Pinpoint the cell where the given text exists, returning its [X, Y] midpoint coordinate. 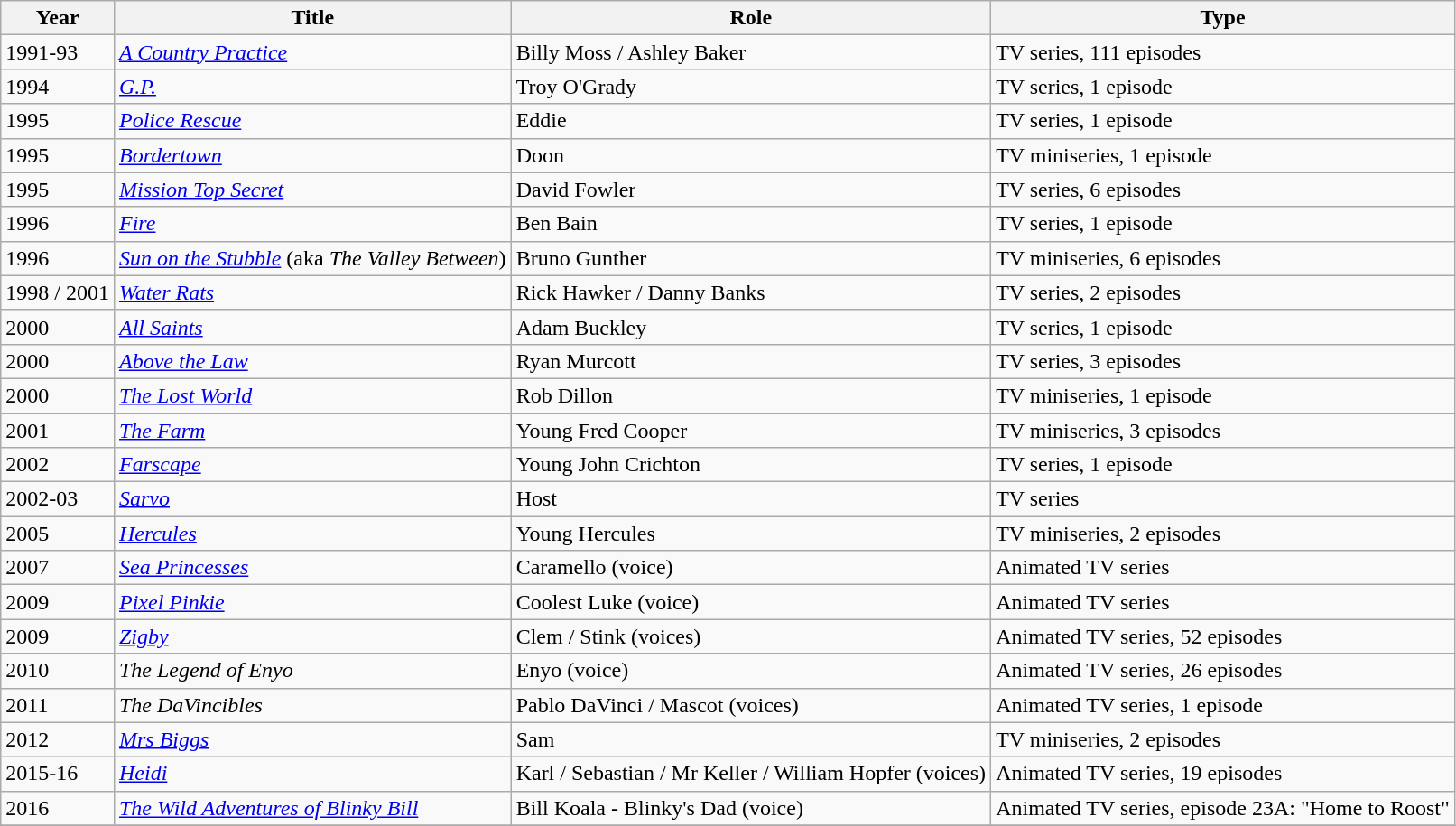
The DaVincibles [312, 705]
Troy O'Grady [751, 87]
2011 [58, 705]
Sea Princesses [312, 568]
Enyo (voice) [751, 671]
Host [751, 499]
Karl / Sebastian / Mr Keller / William Hopfer (voices) [751, 774]
TV miniseries, 3 episodes [1223, 431]
Coolest Luke (voice) [751, 602]
The Lost World [312, 395]
Pixel Pinkie [312, 602]
2005 [58, 534]
The Legend of Enyo [312, 671]
Rob Dillon [751, 395]
Type [1223, 18]
Year [58, 18]
Police Rescue [312, 121]
2010 [58, 671]
1998 / 2001 [58, 292]
Farscape [312, 465]
Ryan Murcott [751, 361]
Billy Moss / Ashley Baker [751, 52]
2007 [58, 568]
Sun on the Stubble (aka The Valley Between) [312, 258]
David Fowler [751, 190]
Animated TV series, 19 episodes [1223, 774]
Sarvo [312, 499]
Doon [751, 155]
2001 [58, 431]
2002 [58, 465]
The Farm [312, 431]
TV series, 3 episodes [1223, 361]
1994 [58, 87]
Young Fred Cooper [751, 431]
2012 [58, 739]
Heidi [312, 774]
Clem / Stink (voices) [751, 636]
Rick Hawker / Danny Banks [751, 292]
The Wild Adventures of Blinky Bill [312, 808]
Bruno Gunther [751, 258]
Animated TV series, 52 episodes [1223, 636]
Young John Crichton [751, 465]
Sam [751, 739]
Mrs Biggs [312, 739]
Caramello (voice) [751, 568]
Young Hercules [751, 534]
Animated TV series, 26 episodes [1223, 671]
G.P. [312, 87]
Mission Top Secret [312, 190]
TV series [1223, 499]
Fire [312, 224]
Adam Buckley [751, 327]
2016 [58, 808]
1991-93 [58, 52]
Above the Law [312, 361]
TV series, 111 episodes [1223, 52]
Water Rats [312, 292]
All Saints [312, 327]
TV miniseries, 6 episodes [1223, 258]
Ben Bain [751, 224]
2015-16 [58, 774]
Eddie [751, 121]
A Country Practice [312, 52]
Role [751, 18]
Bill Koala - Blinky's Dad (voice) [751, 808]
Hercules [312, 534]
Animated TV series, 1 episode [1223, 705]
Zigby [312, 636]
TV series, 2 episodes [1223, 292]
2002-03 [58, 499]
Pablo DaVinci / Mascot (voices) [751, 705]
Title [312, 18]
Animated TV series, episode 23A: "Home to Roost" [1223, 808]
TV series, 6 episodes [1223, 190]
Bordertown [312, 155]
